From the cell containing the given text, extract its center point as [x, y] coordinate. 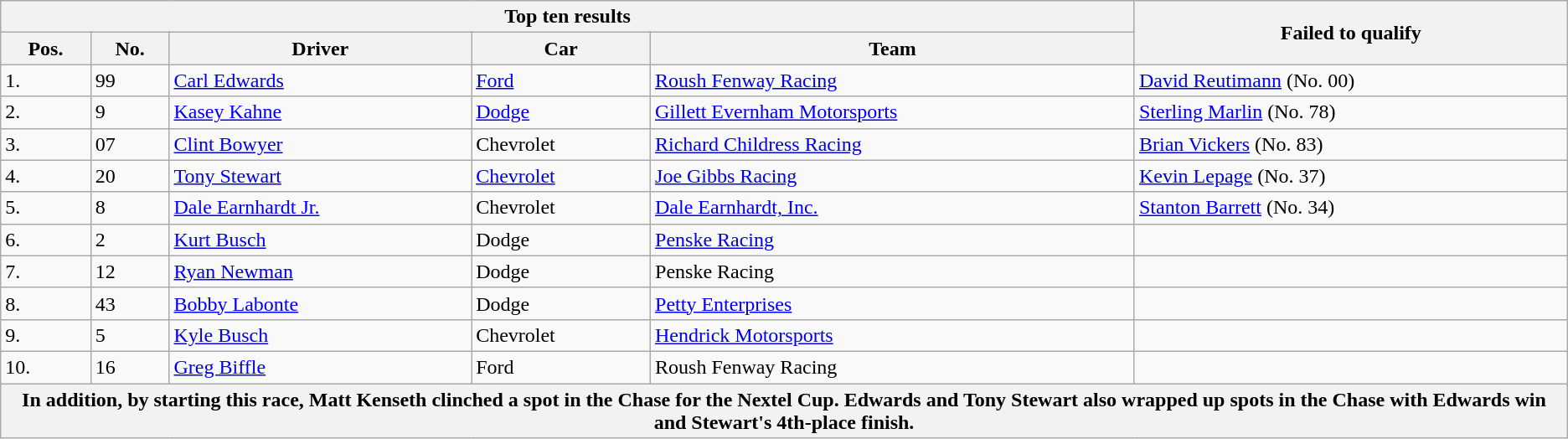
7. [45, 271]
43 [130, 303]
Petty Enterprises [893, 303]
2. [45, 112]
2 [130, 240]
Dale Earnhardt, Inc. [893, 208]
3. [45, 144]
8 [130, 208]
6. [45, 240]
Greg Biffle [320, 367]
Richard Childress Racing [893, 144]
9. [45, 335]
Ryan Newman [320, 271]
Bobby Labonte [320, 303]
Tony Stewart [320, 176]
Car [561, 49]
1. [45, 80]
20 [130, 176]
Kevin Lepage (No. 37) [1350, 176]
Kyle Busch [320, 335]
Kasey Kahne [320, 112]
Dale Earnhardt Jr. [320, 208]
5. [45, 208]
Team [893, 49]
9 [130, 112]
Sterling Marlin (No. 78) [1350, 112]
Clint Bowyer [320, 144]
Top ten results [568, 17]
07 [130, 144]
Joe Gibbs Racing [893, 176]
David Reutimann (No. 00) [1350, 80]
8. [45, 303]
Carl Edwards [320, 80]
4. [45, 176]
12 [130, 271]
99 [130, 80]
Brian Vickers (No. 83) [1350, 144]
Hendrick Motorsports [893, 335]
Gillett Evernham Motorsports [893, 112]
16 [130, 367]
No. [130, 49]
Failed to qualify [1350, 33]
Pos. [45, 49]
5 [130, 335]
Stanton Barrett (No. 34) [1350, 208]
Kurt Busch [320, 240]
Driver [320, 49]
10. [45, 367]
